Pinpoint the cell where the given text exists, returning its [x, y] midpoint coordinate. 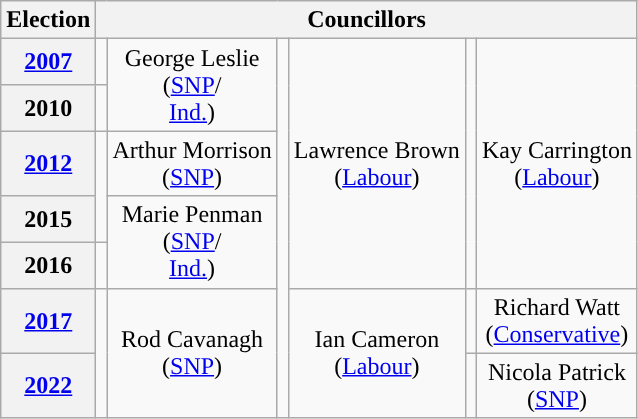
2017 [48, 320]
George Leslie(SNP/Ind.) [192, 85]
Ian Cameron(Labour) [376, 353]
2010 [48, 108]
2022 [48, 386]
Nicola Patrick(SNP) [556, 386]
Kay Carrington(Labour) [556, 164]
2016 [48, 265]
Arthur Morrison(SNP) [192, 164]
Marie Penman(SNP/Ind.) [192, 242]
Lawrence Brown(Labour) [376, 164]
2015 [48, 219]
2007 [48, 62]
Richard Watt(Conservative) [556, 320]
Rod Cavanagh(SNP) [192, 353]
Election [48, 20]
2012 [48, 164]
Councillors [367, 20]
